Return the (x, y) coordinate for the center point of the cell that contains the specified text.  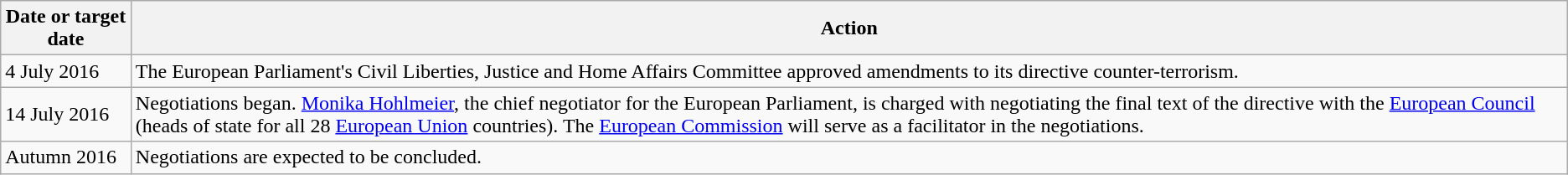
Action (849, 28)
4 July 2016 (66, 71)
14 July 2016 (66, 114)
Date or target date (66, 28)
Negotiations are expected to be concluded. (849, 157)
The European Parliament's Civil Liberties, Justice and Home Affairs Committee approved amendments to its directive counter-terrorism. (849, 71)
Autumn 2016 (66, 157)
